Return (x, y) of the center of cell containing provided text 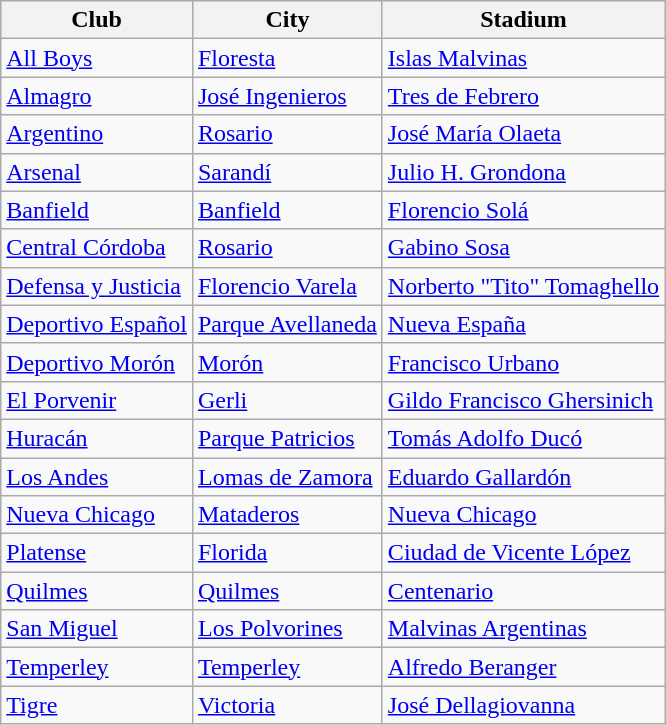
Platense (97, 553)
Alfredo Beranger (523, 667)
Florencio Varela (287, 286)
San Miguel (97, 629)
Tomás Adolfo Ducó (523, 438)
Victoria (287, 705)
José Dellagiovanna (523, 705)
Parque Avellaneda (287, 324)
All Boys (97, 58)
Deportivo Español (97, 324)
Lomas de Zamora (287, 477)
Centenario (523, 591)
Julio H. Grondona (523, 172)
Central Córdoba (97, 248)
Defensa y Justicia (97, 286)
Argentino (97, 134)
Gerli (287, 400)
Malvinas Argentinas (523, 629)
Francisco Urbano (523, 362)
Los Polvorines (287, 629)
Mataderos (287, 515)
Tres de Febrero (523, 96)
Huracán (97, 438)
Norberto "Tito" Tomaghello (523, 286)
City (287, 20)
El Porvenir (97, 400)
Ciudad de Vicente López (523, 553)
Islas Malvinas (523, 58)
Nueva España (523, 324)
Arsenal (97, 172)
Floresta (287, 58)
Morón (287, 362)
José Ingenieros (287, 96)
Los Andes (97, 477)
Gabino Sosa (523, 248)
Almagro (97, 96)
Tigre (97, 705)
Florida (287, 553)
Parque Patricios (287, 438)
Club (97, 20)
Deportivo Morón (97, 362)
Gildo Francisco Ghersinich (523, 400)
Stadium (523, 20)
Eduardo Gallardón (523, 477)
Sarandí (287, 172)
José María Olaeta (523, 134)
Florencio Solá (523, 210)
